Search for the cell housing the specified text and yield its [X, Y] center coordinate. 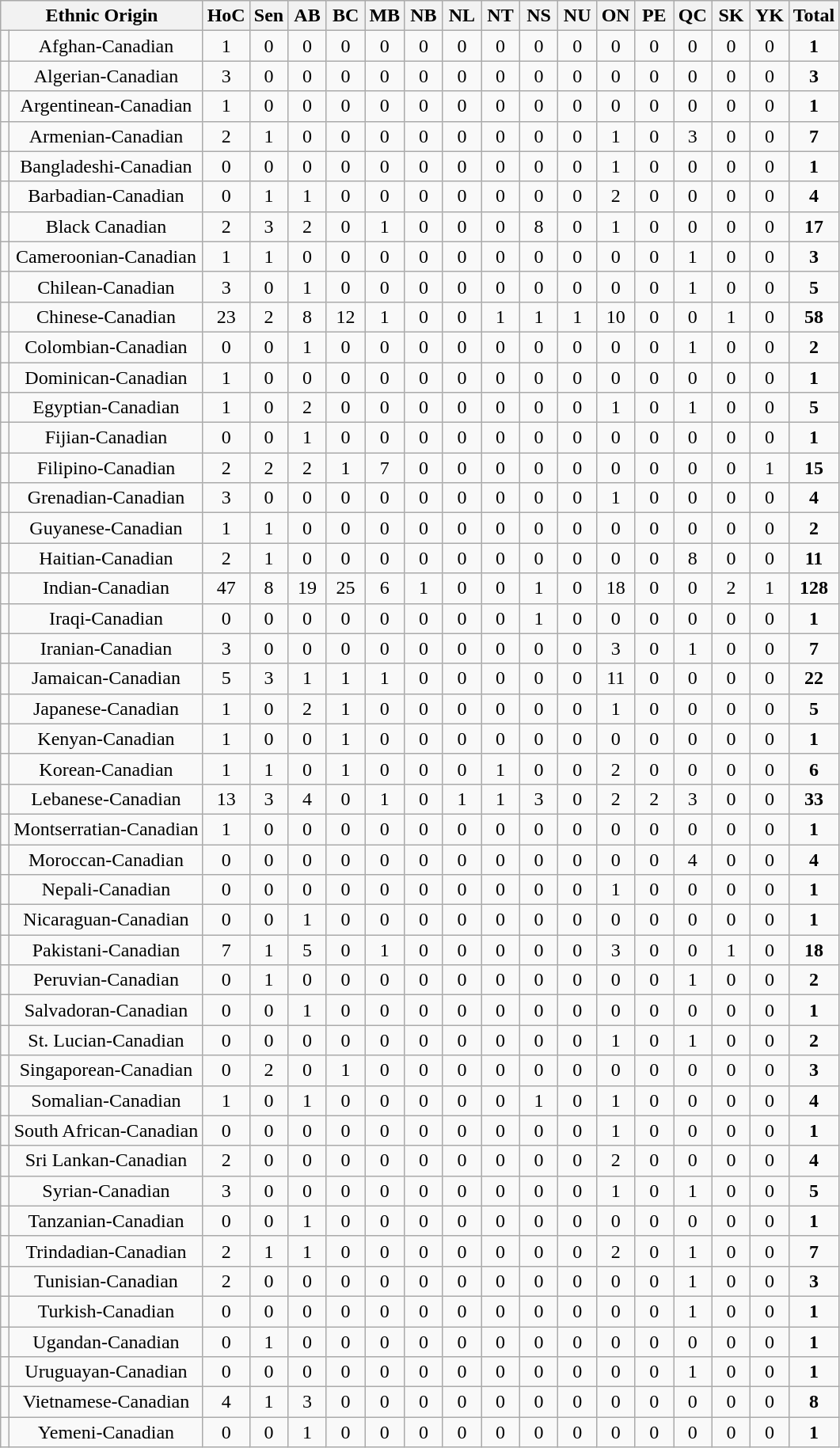
NT [500, 16]
13 [226, 799]
Sri Lankan-Canadian [106, 1161]
Argentinean-Canadian [106, 106]
Dominican-Canadian [106, 378]
YK [770, 16]
Afghan-Canadian [106, 46]
Nepali-Canadian [106, 890]
AB [307, 16]
NU [578, 16]
MB [385, 16]
Indian-Canadian [106, 588]
Tanzanian-Canadian [106, 1221]
ON [616, 16]
Uruguayan-Canadian [106, 1372]
Japanese-Canadian [106, 709]
St. Lucian-Canadian [106, 1040]
Ugandan-Canadian [106, 1342]
12 [345, 317]
SK [732, 16]
South African-Canadian [106, 1131]
Vietnamese-Canadian [106, 1402]
33 [814, 799]
HoC [226, 16]
Total [814, 16]
Guyanese-Canadian [106, 528]
47 [226, 588]
NL [462, 16]
Korean-Canadian [106, 769]
17 [814, 226]
Moroccan-Canadian [106, 859]
Pakistani-Canadian [106, 950]
Algerian-Canadian [106, 76]
58 [814, 317]
Bangladeshi-Canadian [106, 166]
Barbadian-Canadian [106, 196]
Singaporean-Canadian [106, 1070]
25 [345, 588]
19 [307, 588]
Egyptian-Canadian [106, 408]
Montserratian-Canadian [106, 829]
Somalian-Canadian [106, 1100]
Jamaican-Canadian [106, 678]
Lebanese-Canadian [106, 799]
BC [345, 16]
Iranian-Canadian [106, 648]
Trindadian-Canadian [106, 1251]
15 [814, 468]
Nicaraguan-Canadian [106, 920]
Iraqi-Canadian [106, 618]
Tunisian-Canadian [106, 1281]
10 [616, 317]
Salvadoran-Canadian [106, 1010]
NB [424, 16]
Ethnic Origin [101, 16]
Chinese-Canadian [106, 317]
23 [226, 317]
Black Canadian [106, 226]
Haitian-Canadian [106, 558]
Grenadian-Canadian [106, 498]
Syrian-Canadian [106, 1191]
QC [694, 16]
Yemeni-Canadian [106, 1432]
Filipino-Canadian [106, 468]
PE [654, 16]
Chilean-Canadian [106, 287]
Colombian-Canadian [106, 347]
Turkish-Canadian [106, 1311]
Cameroonian-Canadian [106, 257]
Kenyan-Canadian [106, 739]
22 [814, 678]
128 [814, 588]
Peruvian-Canadian [106, 980]
Armenian-Canadian [106, 136]
Sen [269, 16]
Fijian-Canadian [106, 438]
NS [538, 16]
